Locate the cell with the specified text and output its [X, Y] center coordinate. 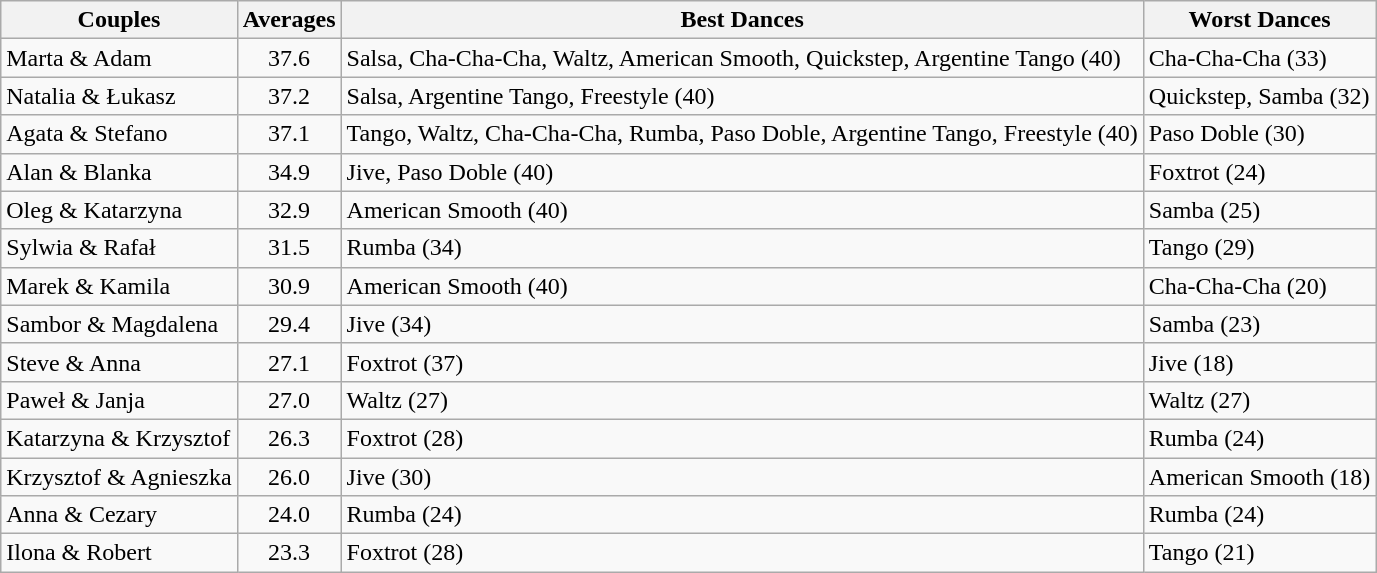
Oleg & Katarzyna [119, 210]
26.0 [289, 477]
26.3 [289, 438]
Quickstep, Samba (32) [1259, 96]
American Smooth (18) [1259, 477]
Agata & Stefano [119, 134]
Anna & Cezary [119, 515]
Katarzyna & Krzysztof [119, 438]
Alan & Blanka [119, 172]
Salsa, Argentine Tango, Freestyle (40) [742, 96]
31.5 [289, 248]
Averages [289, 20]
Rumba (34) [742, 248]
32.9 [289, 210]
Samba (25) [1259, 210]
37.1 [289, 134]
Paweł & Janja [119, 400]
Natalia & Łukasz [119, 96]
Jive, Paso Doble (40) [742, 172]
Samba (23) [1259, 324]
Foxtrot (37) [742, 362]
Cha-Cha-Cha (33) [1259, 58]
Ilona & Robert [119, 553]
Tango (29) [1259, 248]
27.0 [289, 400]
24.0 [289, 515]
Worst Dances [1259, 20]
Sylwia & Rafał [119, 248]
30.9 [289, 286]
Jive (30) [742, 477]
Salsa, Cha-Cha-Cha, Waltz, American Smooth, Quickstep, Argentine Tango (40) [742, 58]
Marek & Kamila [119, 286]
23.3 [289, 553]
Jive (18) [1259, 362]
Sambor & Magdalena [119, 324]
Jive (34) [742, 324]
37.6 [289, 58]
Tango, Waltz, Cha-Cha-Cha, Rumba, Paso Doble, Argentine Tango, Freestyle (40) [742, 134]
Tango (21) [1259, 553]
Krzysztof & Agnieszka [119, 477]
Paso Doble (30) [1259, 134]
Couples [119, 20]
29.4 [289, 324]
Best Dances [742, 20]
34.9 [289, 172]
Marta & Adam [119, 58]
Steve & Anna [119, 362]
37.2 [289, 96]
27.1 [289, 362]
Cha-Cha-Cha (20) [1259, 286]
Foxtrot (24) [1259, 172]
